Search for the cell housing the specified text and yield its [X, Y] center coordinate. 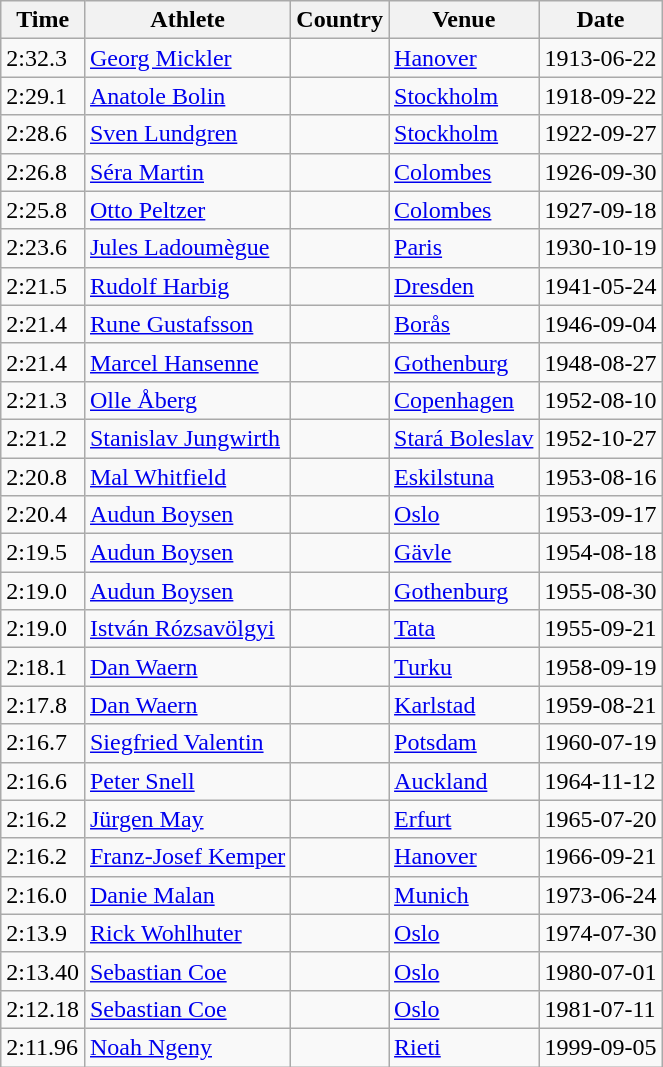
Borås [464, 324]
Noah Ngeny [187, 1047]
2:21.3 [43, 400]
1999-09-05 [600, 1047]
2:29.1 [43, 96]
Sven Lundgren [187, 134]
Siegfried Valentin [187, 743]
1922-09-27 [600, 134]
1930-10-19 [600, 248]
2:19.5 [43, 553]
1965-07-20 [600, 819]
2:16.7 [43, 743]
Erfurt [464, 819]
Country [340, 20]
1959-08-21 [600, 705]
1926-09-30 [600, 172]
1913-06-22 [600, 58]
Time [43, 20]
Eskilstuna [464, 477]
Karlstad [464, 705]
Auckland [464, 781]
Date [600, 20]
Munich [464, 895]
1953-09-17 [600, 515]
1981-07-11 [600, 1009]
1974-07-30 [600, 933]
1966-09-21 [600, 857]
Peter Snell [187, 781]
2:32.3 [43, 58]
1980-07-01 [600, 971]
2:25.8 [43, 210]
Tata [464, 629]
Jürgen May [187, 819]
Marcel Hansenne [187, 362]
Potsdam [464, 743]
Anatole Bolin [187, 96]
1952-08-10 [600, 400]
Copenhagen [464, 400]
Danie Malan [187, 895]
Séra Martin [187, 172]
1918-09-22 [600, 96]
2:11.96 [43, 1047]
2:20.8 [43, 477]
2:16.6 [43, 781]
1960-07-19 [600, 743]
Olle Åberg [187, 400]
Athlete [187, 20]
Venue [464, 20]
Dresden [464, 286]
2:13.9 [43, 933]
2:20.4 [43, 515]
2:17.8 [43, 705]
Rick Wohlhuter [187, 933]
2:21.2 [43, 438]
Otto Peltzer [187, 210]
2:26.8 [43, 172]
Turku [464, 667]
Georg Mickler [187, 58]
Mal Whitfield [187, 477]
Rudolf Harbig [187, 286]
1953-08-16 [600, 477]
2:16.0 [43, 895]
2:18.1 [43, 667]
Stanislav Jungwirth [187, 438]
Rune Gustafsson [187, 324]
Franz-Josef Kemper [187, 857]
2:23.6 [43, 248]
1946-09-04 [600, 324]
Jules Ladoumègue [187, 248]
1927-09-18 [600, 210]
2:13.40 [43, 971]
1941-05-24 [600, 286]
Paris [464, 248]
2:28.6 [43, 134]
Rieti [464, 1047]
1955-09-21 [600, 629]
1954-08-18 [600, 553]
1952-10-27 [600, 438]
1973-06-24 [600, 895]
Gävle [464, 553]
1964-11-12 [600, 781]
Stará Boleslav [464, 438]
1955-08-30 [600, 591]
1948-08-27 [600, 362]
2:21.5 [43, 286]
1958-09-19 [600, 667]
István Rózsavölgyi [187, 629]
2:12.18 [43, 1009]
